Determine the (x, y) coordinate at the center of the cell enclosing the given text.  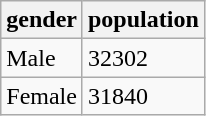
31840 (143, 96)
gender (42, 20)
Female (42, 96)
Male (42, 58)
32302 (143, 58)
population (143, 20)
